Provide the [x, y] coordinate of the cell's center where the given text is located.  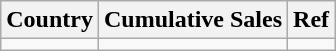
Country [50, 20]
Cumulative Sales [192, 20]
Ref [312, 20]
